From the cell containing the given text, extract its center point as (x, y) coordinate. 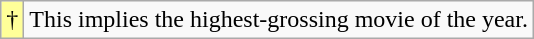
This implies the highest-grossing movie of the year. (279, 20)
† (12, 20)
